Extract the (x, y) coordinate from the center of the cell holding the provided text.  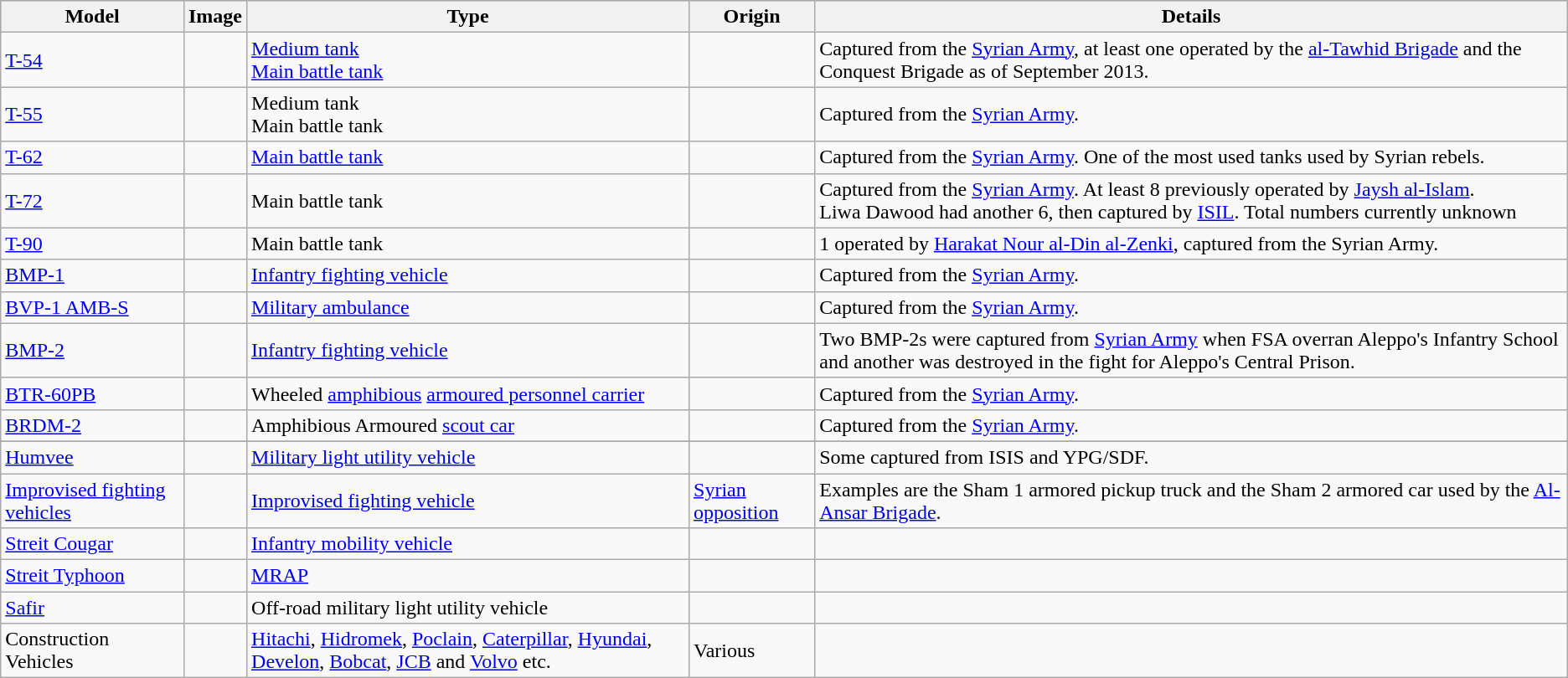
T-54 (92, 60)
T-90 (92, 244)
Type (468, 17)
T-72 (92, 201)
1 operated by Harakat Nour al-Din al-Zenki, captured from the Syrian Army. (1191, 244)
Improvised fighting vehicle (468, 501)
T-62 (92, 157)
Syrian opposition (752, 501)
Hitachi, Hidromek, Poclain, Caterpillar, Hyundai, Develon, Bobcat, JCB and Volvo etc. (468, 651)
MRAP (468, 576)
Amphibious Armoured scout car (468, 425)
Various (752, 651)
Some captured from ISIS and YPG/SDF. (1191, 457)
BVP-1 AMB-S (92, 307)
Model (92, 17)
T-55 (92, 114)
Military ambulance (468, 307)
Captured from the Syrian Army, at least one operated by the al-Tawhid Brigade and the Conquest Brigade as of September 2013. (1191, 60)
Streit Cougar (92, 544)
Image (214, 17)
BRDM-2 (92, 425)
Streit Typhoon (92, 576)
Improvised fighting vehicles (92, 501)
Humvee (92, 457)
Details (1191, 17)
BMP-2 (92, 350)
Off-road military light utility vehicle (468, 608)
Military light utility vehicle (468, 457)
Construction Vehicles (92, 651)
Captured from the Syrian Army. One of the most used tanks used by Syrian rebels. (1191, 157)
Wheeled amphibious armoured personnel carrier (468, 393)
Safir (92, 608)
Infantry mobility vehicle (468, 544)
Origin (752, 17)
BMP-1 (92, 275)
BTR-60PB (92, 393)
Examples are the Sham 1 armored pickup truck and the Sham 2 armored car used by the Al-Ansar Brigade. (1191, 501)
